From the cell containing the given text, extract its center point as [X, Y] coordinate. 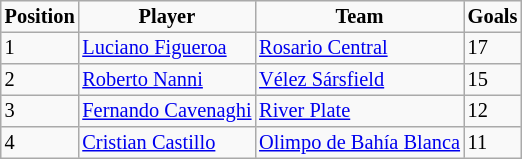
17 [492, 48]
15 [492, 80]
2 [40, 80]
3 [40, 111]
Cristian Castillo [166, 143]
Vélez Sársfield [360, 80]
Fernando Cavenaghi [166, 111]
Rosario Central [360, 48]
4 [40, 143]
Luciano Figueroa [166, 48]
Goals [492, 17]
11 [492, 143]
1 [40, 48]
12 [492, 111]
Roberto Nanni [166, 80]
Team [360, 17]
Player [166, 17]
Position [40, 17]
River Plate [360, 111]
Olimpo de Bahía Blanca [360, 143]
